Return the [x, y] coordinate for the center point of the cell that contains the specified text.  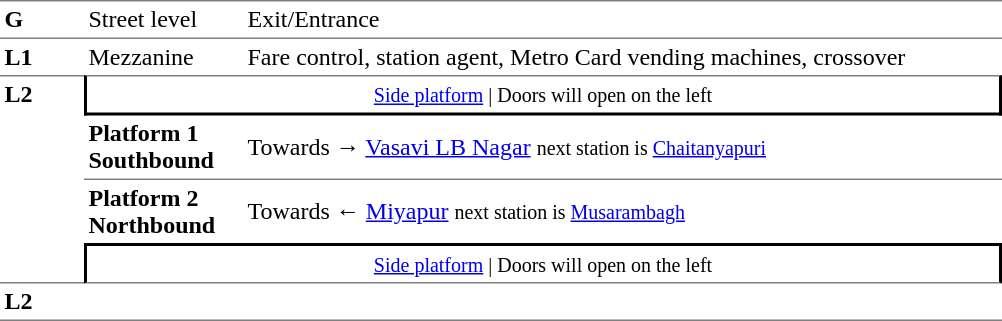
Platform 1Southbound [164, 148]
L1 [42, 57]
Towards ← Miyapur next station is Musarambagh [622, 212]
Exit/Entrance [622, 20]
L2 [42, 179]
Platform 2Northbound [164, 212]
Fare control, station agent, Metro Card vending machines, crossover [622, 57]
Street level [164, 20]
Towards → Vasavi LB Nagar next station is Chaitanyapuri [622, 148]
Mezzanine [164, 57]
G [42, 20]
